Identify which cell holds the provided text, then report its (x, y) central coordinate. 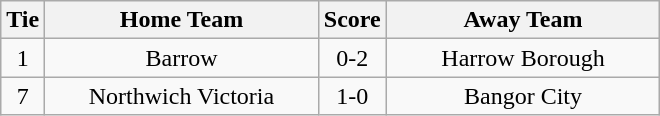
Harrow Borough (523, 58)
7 (23, 96)
Northwich Victoria (182, 96)
1-0 (352, 96)
Score (352, 20)
1 (23, 58)
Home Team (182, 20)
Bangor City (523, 96)
Tie (23, 20)
Barrow (182, 58)
Away Team (523, 20)
0-2 (352, 58)
